Determine the (x, y) coordinate at the center of the cell enclosing the given text.  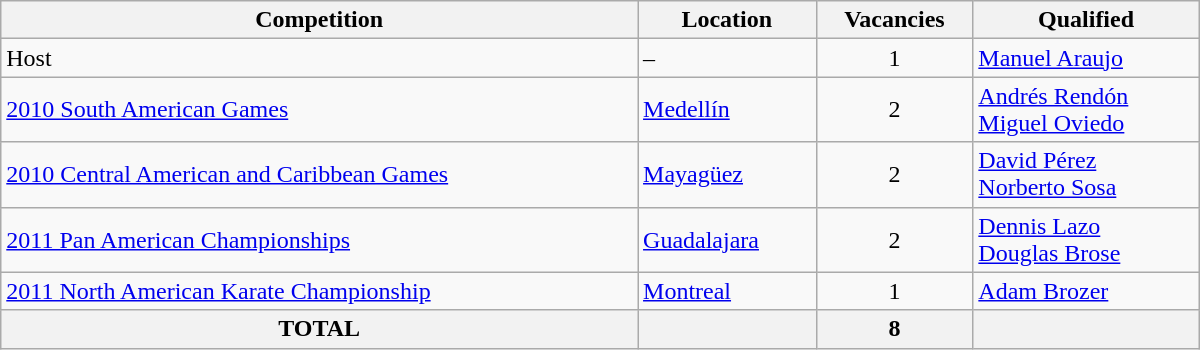
2010 Central American and Caribbean Games (320, 174)
Location (728, 20)
Competition (320, 20)
Dennis Lazo Douglas Brose (1086, 240)
8 (894, 329)
2011 Pan American Championships (320, 240)
Host (320, 58)
Qualified (1086, 20)
TOTAL (320, 329)
David Pérez Norberto Sosa (1086, 174)
Vacancies (894, 20)
Montreal (728, 291)
Medellín (728, 110)
– (728, 58)
Mayagüez (728, 174)
Adam Brozer (1086, 291)
Manuel Araujo (1086, 58)
Guadalajara (728, 240)
2011 North American Karate Championship (320, 291)
Andrés Rendón Miguel Oviedo (1086, 110)
2010 South American Games (320, 110)
